Locate the cell with the specified text and output its (X, Y) center coordinate. 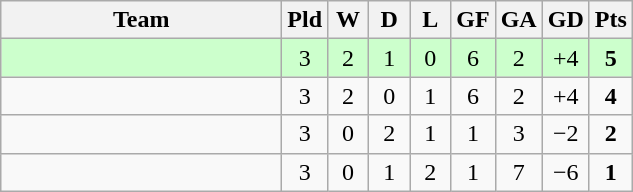
L (430, 20)
Team (142, 20)
GA (518, 20)
4 (610, 96)
Pts (610, 20)
W (348, 20)
−2 (566, 134)
GD (566, 20)
Pld (305, 20)
7 (518, 172)
−6 (566, 172)
D (390, 20)
GF (473, 20)
5 (610, 58)
